Search for the cell housing the specified text and yield its [X, Y] center coordinate. 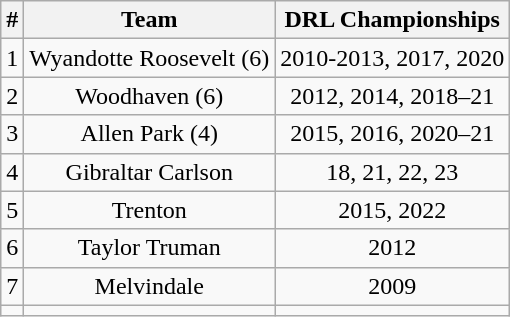
Melvindale [150, 286]
DRL Championships [392, 20]
# [12, 20]
2012, 2014, 2018–21 [392, 96]
2015, 2022 [392, 210]
18, 21, 22, 23 [392, 172]
2009 [392, 286]
3 [12, 134]
Woodhaven (6) [150, 96]
Team [150, 20]
2012 [392, 248]
1 [12, 58]
2015, 2016, 2020–21 [392, 134]
4 [12, 172]
7 [12, 286]
5 [12, 210]
2 [12, 96]
Trenton [150, 210]
6 [12, 248]
2010-2013, 2017, 2020 [392, 58]
Taylor Truman [150, 248]
Allen Park (4) [150, 134]
Wyandotte Roosevelt (6) [150, 58]
Gibraltar Carlson [150, 172]
